Return the [x, y] coordinate for the center point of the cell that contains the specified text.  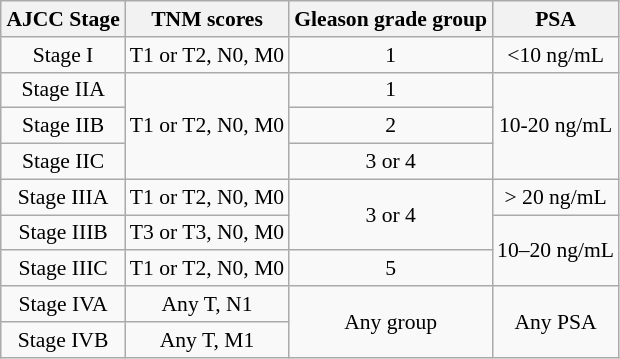
TNM scores [207, 19]
10-20 ng/mL [556, 126]
Any group [390, 322]
<10 ng/mL [556, 55]
Any T, N1 [207, 304]
Stage IIA [62, 90]
Stage IIC [62, 162]
5 [390, 269]
> 20 ng/mL [556, 197]
Any PSA [556, 322]
PSA [556, 19]
Stage IIIA [62, 197]
2 [390, 126]
Stage IVB [62, 340]
Any T, M1 [207, 340]
Stage IIB [62, 126]
Stage IIIB [62, 233]
Stage I [62, 55]
Stage IIIC [62, 269]
AJCC Stage [62, 19]
10–20 ng/mL [556, 250]
Gleason grade group [390, 19]
T3 or T3, N0, M0 [207, 233]
Stage IVA [62, 304]
